Find where the given text appears and provide that cell's center as (x, y) coordinate. 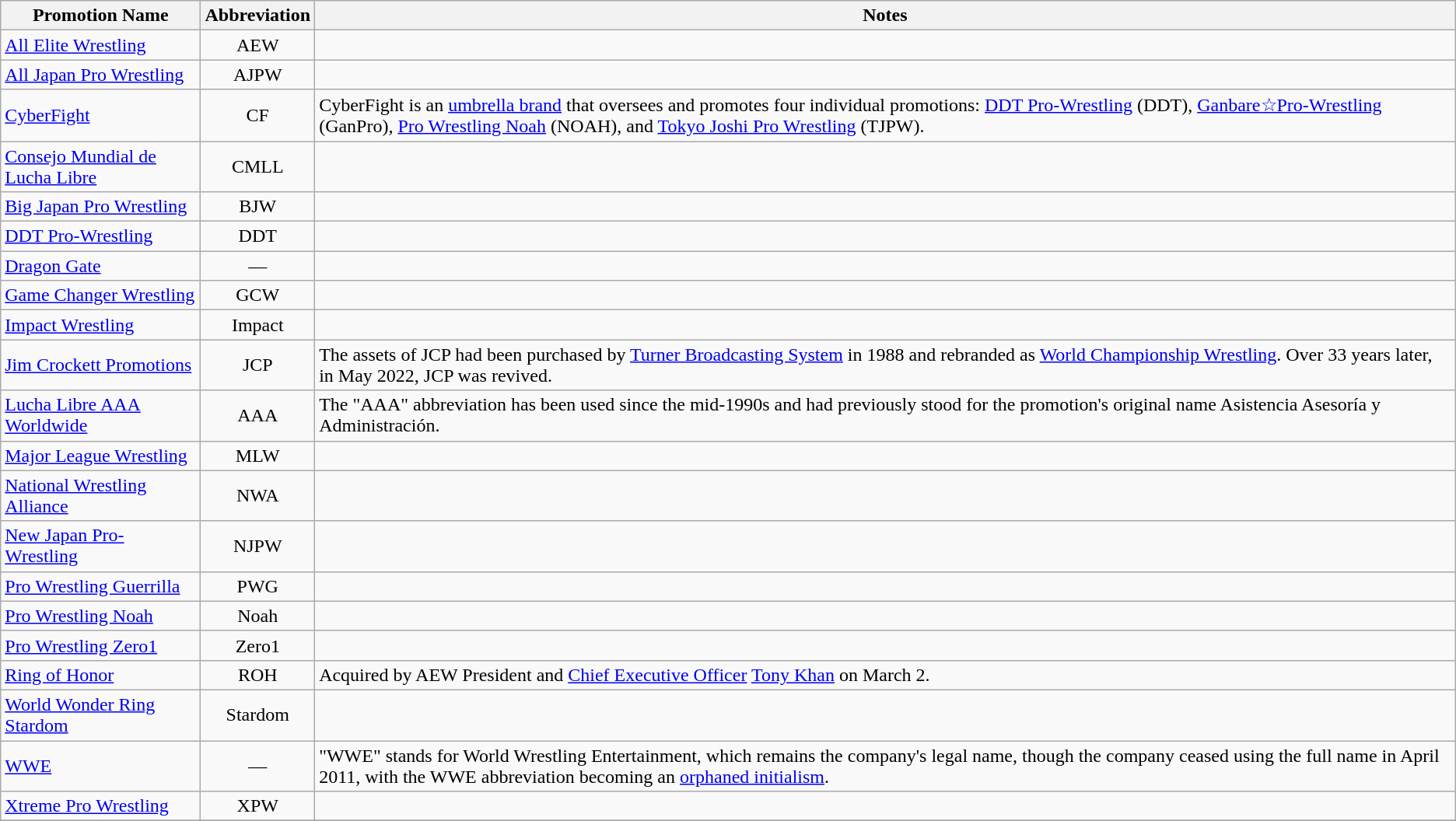
Acquired by AEW President and Chief Executive Officer Tony Khan on March 2. (885, 675)
Abbreviation (258, 16)
DDT Pro-Wrestling (101, 236)
GCW (258, 295)
BJW (258, 207)
World Wonder Ring Stardom (101, 715)
JCP (258, 365)
Noah (258, 616)
ROH (258, 675)
CMLL (258, 166)
Xtreme Pro Wrestling (101, 806)
Zero1 (258, 645)
CyberFight (101, 115)
CF (258, 115)
AAA (258, 415)
AEW (258, 45)
NJPW (258, 546)
NWA (258, 496)
All Elite Wrestling (101, 45)
Impact (258, 325)
MLW (258, 456)
All Japan Pro Wrestling (101, 75)
Impact Wrestling (101, 325)
Pro Wrestling Noah (101, 616)
AJPW (258, 75)
Game Changer Wrestling (101, 295)
Lucha Libre AAA Worldwide (101, 415)
DDT (258, 236)
Major League Wrestling (101, 456)
New Japan Pro-Wrestling (101, 546)
Dragon Gate (101, 266)
Consejo Mundial de Lucha Libre (101, 166)
Promotion Name (101, 16)
XPW (258, 806)
WWE (101, 765)
National Wrestling Alliance (101, 496)
Notes (885, 16)
Ring of Honor (101, 675)
Jim Crockett Promotions (101, 365)
Big Japan Pro Wrestling (101, 207)
Pro Wrestling Guerrilla (101, 586)
Pro Wrestling Zero1 (101, 645)
PWG (258, 586)
Stardom (258, 715)
